Find where the given text appears and provide that cell's center as (X, Y) coordinate. 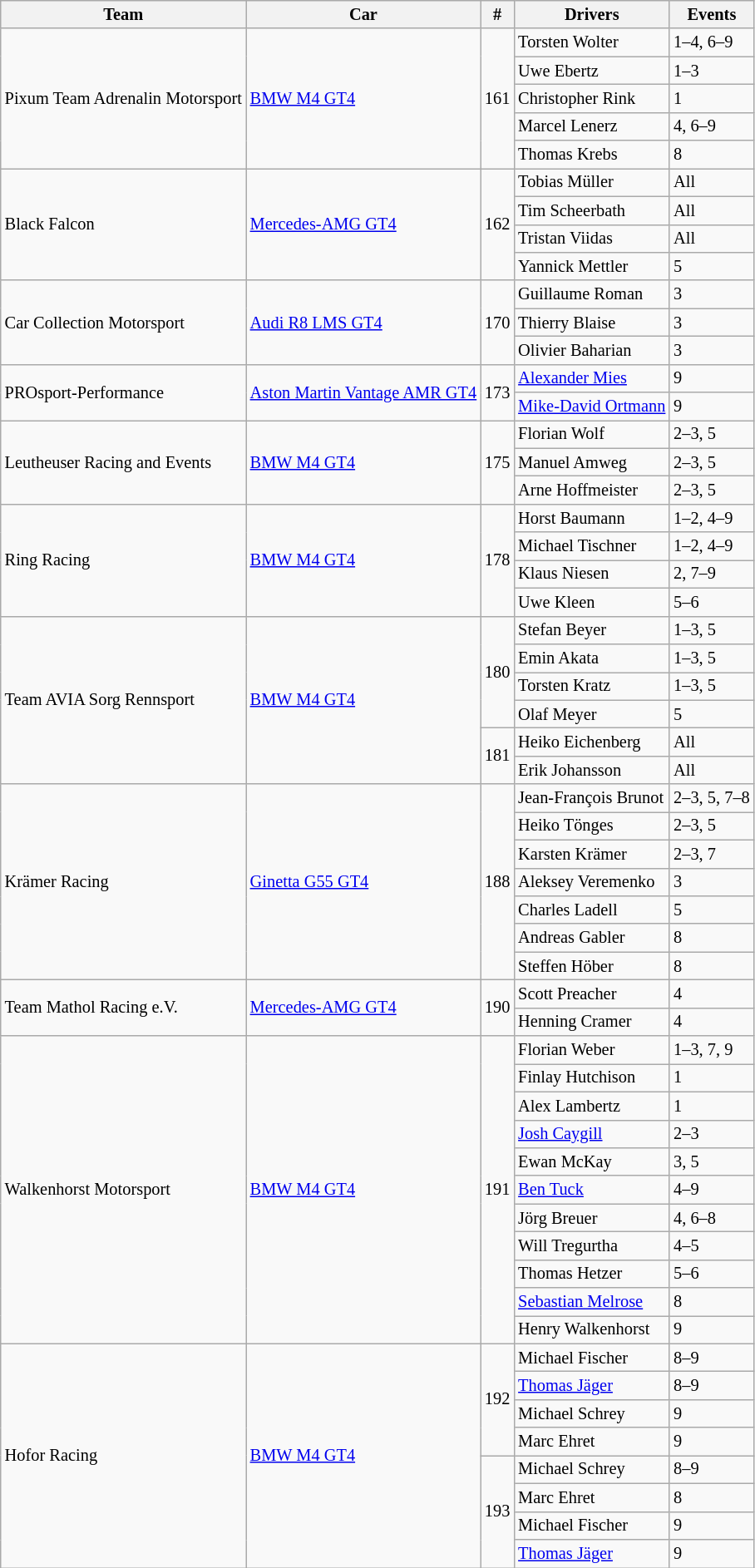
Michael Tischner (592, 546)
Klaus Niesen (592, 574)
Mike-David Ortmann (592, 407)
Uwe Kleen (592, 602)
# (497, 14)
Ewan McKay (592, 1161)
Guillaume Roman (592, 294)
Team AVIA Sorg Rennsport (123, 700)
Tristan Viidas (592, 239)
Christopher Rink (592, 98)
173 (497, 392)
1–4, 6–9 (712, 42)
4–9 (712, 1190)
Heiko Tönges (592, 826)
Car Collection Motorsport (123, 323)
1–3 (712, 71)
2–3, 5, 7–8 (712, 798)
Jean-François Brunot (592, 798)
2–3 (712, 1134)
193 (497, 1511)
Alexander Mies (592, 378)
4–5 (712, 1245)
3, 5 (712, 1161)
Florian Wolf (592, 434)
Will Tregurtha (592, 1245)
Josh Caygill (592, 1134)
2–3, 7 (712, 854)
Charles Ladell (592, 910)
Horst Baumann (592, 518)
Walkenhorst Motorsport (123, 1190)
Thomas Krebs (592, 155)
170 (497, 323)
Stefan Beyer (592, 630)
Team Mathol Racing e.V. (123, 1008)
Events (712, 14)
Yannick Mettler (592, 266)
Team (123, 14)
Florian Weber (592, 1050)
1–3, 7, 9 (712, 1050)
Ben Tuck (592, 1190)
Black Falcon (123, 224)
Karsten Krämer (592, 854)
Arne Hoffmeister (592, 490)
Uwe Ebertz (592, 71)
Henry Walkenhorst (592, 1329)
Torsten Wolter (592, 42)
Scott Preacher (592, 994)
2, 7–9 (712, 574)
Drivers (592, 14)
190 (497, 1008)
192 (497, 1400)
Tobias Müller (592, 182)
188 (497, 882)
4, 6–8 (712, 1218)
4, 6–9 (712, 126)
178 (497, 560)
Hofor Racing (123, 1455)
Aston Martin Vantage AMR GT4 (363, 392)
Erik Johansson (592, 770)
Steffen Höber (592, 966)
Thomas Hetzer (592, 1274)
Andreas Gabler (592, 938)
Aleksey Veremenko (592, 882)
Marcel Lenerz (592, 126)
Sebastian Melrose (592, 1302)
161 (497, 98)
180 (497, 672)
162 (497, 224)
Tim Scheerbath (592, 210)
Emin Akata (592, 658)
Henning Cramer (592, 1022)
PROsport-Performance (123, 392)
Olivier Baharian (592, 350)
Pixum Team Adrenalin Motorsport (123, 98)
Leutheuser Racing and Events (123, 462)
Audi R8 LMS GT4 (363, 323)
Heiko Eichenberg (592, 742)
Manuel Amweg (592, 462)
Ring Racing (123, 560)
Ginetta G55 GT4 (363, 882)
Jörg Breuer (592, 1218)
181 (497, 755)
Torsten Kratz (592, 686)
Car (363, 14)
191 (497, 1190)
Krämer Racing (123, 882)
Alex Lambertz (592, 1106)
Olaf Meyer (592, 714)
Thierry Blaise (592, 323)
175 (497, 462)
Finlay Hutchison (592, 1077)
